Extract the [X, Y] coordinate from the center of the cell holding the provided text.  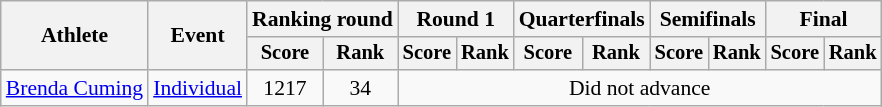
Individual [198, 88]
Athlete [74, 36]
Did not advance [640, 88]
Quarterfinals [582, 19]
Brenda Cuming [74, 88]
Round 1 [456, 19]
1217 [285, 88]
Semifinals [708, 19]
Final [824, 19]
34 [360, 88]
Ranking round [322, 19]
Event [198, 36]
